Find where the given text appears and provide that cell's center as (x, y) coordinate. 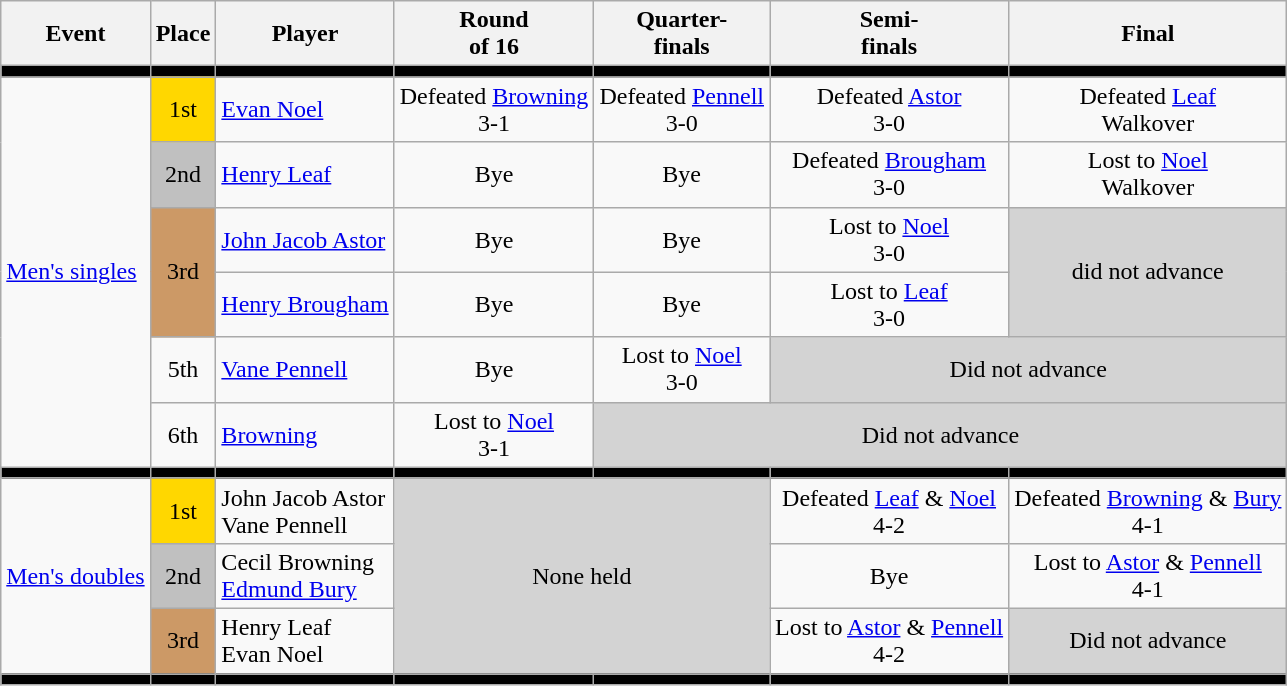
Defeated Leaf & Noel 4-2 (890, 510)
Browning (305, 434)
Event (76, 34)
Round of 16 (494, 34)
Final (1148, 34)
Henry Brougham (305, 304)
John Jacob Astor Vane Pennell (305, 510)
Place (183, 34)
Defeated Browning & Bury 4-1 (1148, 510)
Men's singles (76, 272)
did not advance (1148, 272)
Defeated Browning 3-1 (494, 110)
Henry Leaf Evan Noel (305, 640)
Lost to Astor & Pennell 4-1 (1148, 576)
Defeated Pennell 3-0 (682, 110)
John Jacob Astor (305, 240)
Semi-finals (890, 34)
Defeated Astor 3-0 (890, 110)
Men's doubles (76, 576)
Lost to Noel 3-1 (494, 434)
Vane Pennell (305, 370)
Lost to Leaf 3-0 (890, 304)
Cecil Browning Edmund Bury (305, 576)
Lost to Noel Walkover (1148, 174)
Henry Leaf (305, 174)
Player (305, 34)
Defeated Leaf Walkover (1148, 110)
Defeated Brougham 3-0 (890, 174)
6th (183, 434)
None held (582, 576)
Evan Noel (305, 110)
Lost to Astor & Pennell 4-2 (890, 640)
5th (183, 370)
Quarter-finals (682, 34)
